Locate the cell with the specified text and output its [x, y] center coordinate. 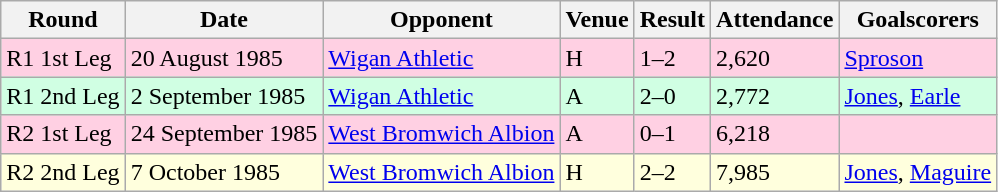
Opponent [442, 20]
Round [63, 20]
Goalscorers [918, 20]
2,620 [775, 58]
2,772 [775, 96]
Attendance [775, 20]
6,218 [775, 134]
Venue [597, 20]
2–2 [672, 172]
Date [224, 20]
0–1 [672, 134]
Sproson [918, 58]
20 August 1985 [224, 58]
1–2 [672, 58]
R1 2nd Leg [63, 96]
Jones, Earle [918, 96]
R1 1st Leg [63, 58]
R2 1st Leg [63, 134]
2–0 [672, 96]
Jones, Maguire [918, 172]
Result [672, 20]
7 October 1985 [224, 172]
2 September 1985 [224, 96]
R2 2nd Leg [63, 172]
7,985 [775, 172]
24 September 1985 [224, 134]
